Search for the cell housing the specified text and yield its (x, y) center coordinate. 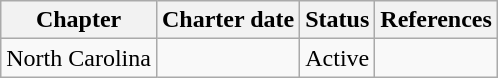
Status (338, 20)
Chapter (79, 20)
Active (338, 58)
References (436, 20)
Charter date (228, 20)
North Carolina (79, 58)
